Return (x, y) of the center of cell containing provided text 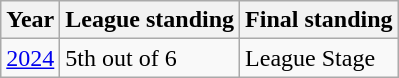
Year (30, 20)
Final standing (319, 20)
5th out of 6 (150, 58)
League standing (150, 20)
2024 (30, 58)
League Stage (319, 58)
